Locate the cell with the specified text and output its [x, y] center coordinate. 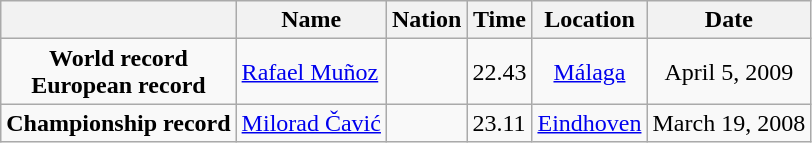
Time [500, 20]
Date [729, 20]
Name [311, 20]
April 5, 2009 [729, 72]
22.43 [500, 72]
March 19, 2008 [729, 123]
World record European record [118, 72]
Eindhoven [590, 123]
Nation [426, 20]
Milorad Čavić [311, 123]
Málaga [590, 72]
Location [590, 20]
23.11 [500, 123]
Championship record [118, 123]
Rafael Muñoz [311, 72]
